Capture the cell that displays the provided text and extract its (X, Y) central coordinate. 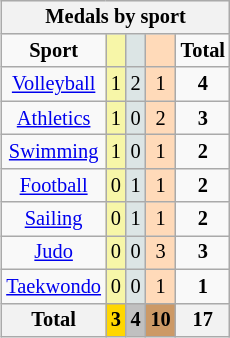
Football (54, 185)
17 (203, 320)
Sailing (54, 219)
Judo (54, 253)
Medals by sport (115, 17)
Swimming (54, 152)
Sport (54, 51)
10 (161, 320)
Taekwondo (54, 286)
Volleyball (54, 84)
Athletics (54, 118)
